Pinpoint the cell where the given text exists, returning its (X, Y) midpoint coordinate. 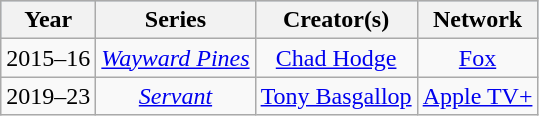
Tony Basgallop (336, 96)
Fox (478, 58)
Creator(s) (336, 20)
2019–23 (48, 96)
Series (176, 20)
Year (48, 20)
Wayward Pines (176, 58)
2015–16 (48, 58)
Servant (176, 96)
Chad Hodge (336, 58)
Apple TV+ (478, 96)
Network (478, 20)
